Pinpoint the cell where the given text exists, returning its (X, Y) midpoint coordinate. 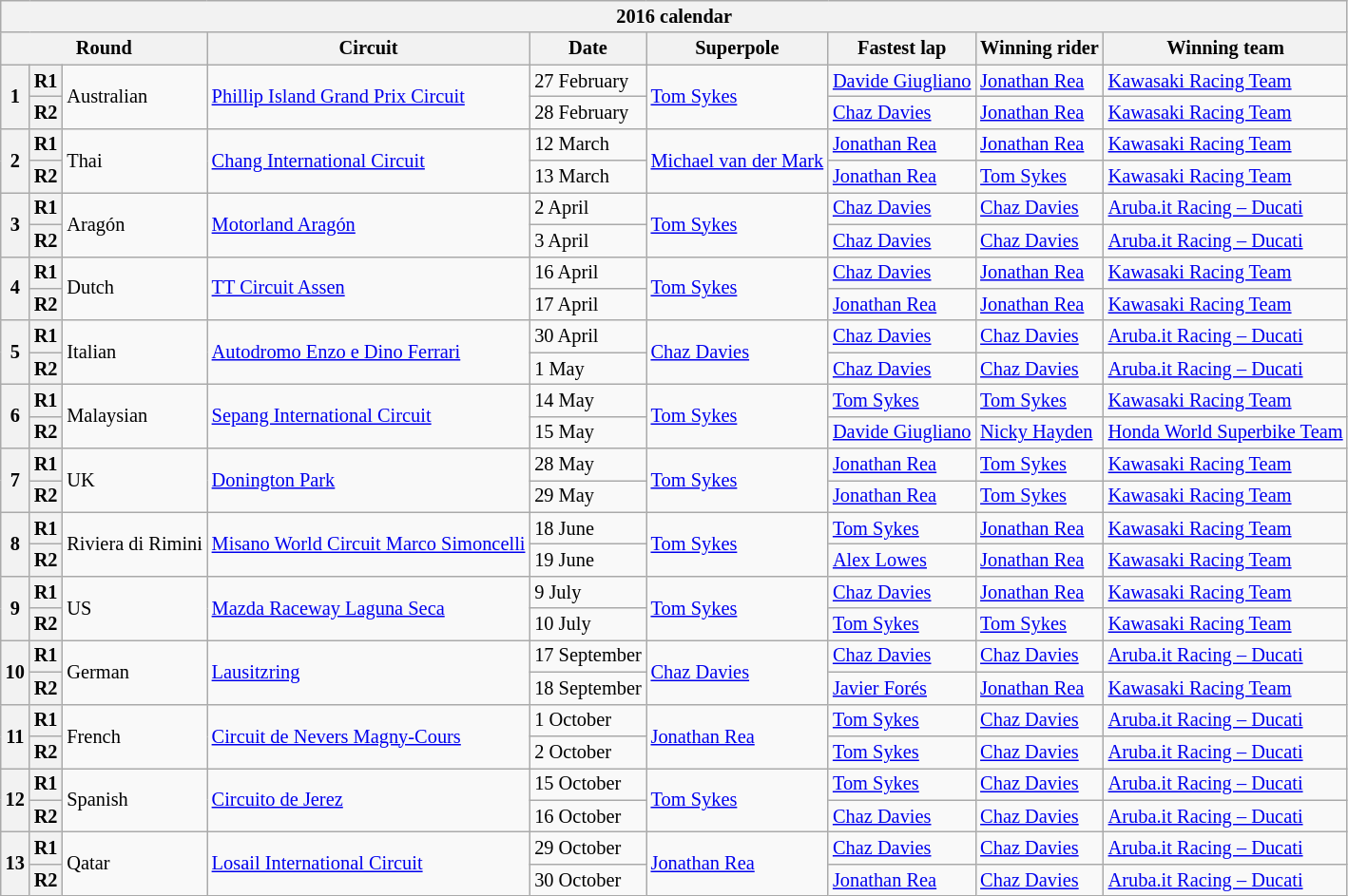
29 May (587, 496)
Qatar (134, 863)
Round (105, 48)
French (134, 735)
Lausitzring (369, 671)
Chang International Circuit (369, 160)
13 March (587, 177)
Winning team (1226, 48)
Sepang International Circuit (369, 416)
9 July (587, 592)
12 (15, 800)
Circuit (369, 48)
8 (15, 543)
Autodromo Enzo e Dino Ferrari (369, 352)
Honda World Superbike Team (1226, 432)
2 April (587, 208)
18 June (587, 528)
9 (15, 608)
13 (15, 863)
14 May (587, 400)
Donington Park (369, 481)
Superpole (738, 48)
15 May (587, 432)
18 September (587, 688)
11 (15, 735)
1 October (587, 720)
30 October (587, 880)
16 April (587, 273)
Phillip Island Grand Prix Circuit (369, 97)
3 April (587, 240)
2016 calendar (675, 16)
Misano World Circuit Marco Simoncelli (369, 543)
TT Circuit Assen (369, 289)
Aragón (134, 224)
1 (15, 97)
Mazda Raceway Laguna Seca (369, 608)
17 September (587, 656)
2 (15, 160)
15 October (587, 784)
Fastest lap (901, 48)
Circuito de Jerez (369, 800)
30 April (587, 336)
27 February (587, 81)
5 (15, 352)
17 April (587, 304)
10 July (587, 624)
12 March (587, 144)
US (134, 608)
28 May (587, 465)
Motorland Aragón (369, 224)
Australian (134, 97)
16 October (587, 816)
German (134, 671)
6 (15, 416)
3 (15, 224)
Alex Lowes (901, 560)
Winning rider (1039, 48)
Nicky Hayden (1039, 432)
10 (15, 671)
2 October (587, 752)
Javier Forés (901, 688)
19 June (587, 560)
Dutch (134, 289)
29 October (587, 848)
Circuit de Nevers Magny-Cours (369, 735)
Date (587, 48)
Riviera di Rimini (134, 543)
Thai (134, 160)
Losail International Circuit (369, 863)
Spanish (134, 800)
1 May (587, 369)
UK (134, 481)
4 (15, 289)
28 February (587, 112)
Michael van der Mark (738, 160)
Italian (134, 352)
Malaysian (134, 416)
7 (15, 481)
